Provide the [X, Y] coordinate of the cell's center where the given text is located.  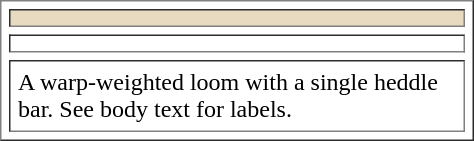
A warp-weighted loom with a single heddle bar. See body text for labels. [237, 96]
